Find where the given text appears and provide that cell's center as [x, y] coordinate. 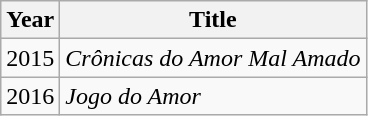
Title [213, 20]
2016 [30, 96]
Year [30, 20]
Jogo do Amor [213, 96]
2015 [30, 58]
Crônicas do Amor Mal Amado [213, 58]
